Scan for the cell matching the given text and deliver its [x, y] coordinate at center. 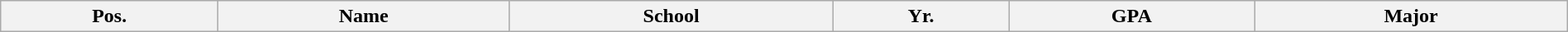
Yr. [920, 16]
Pos. [109, 16]
Major [1411, 16]
School [672, 16]
GPA [1131, 16]
Name [364, 16]
